Scan for the cell matching the given text and deliver its (X, Y) coordinate at center. 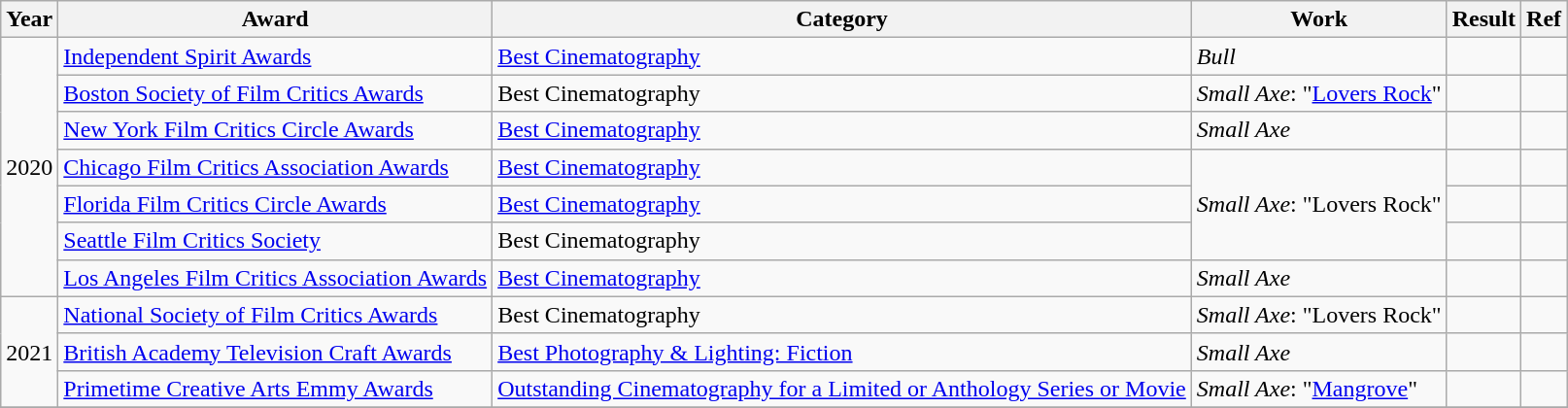
New York Film Critics Circle Awards (276, 130)
National Society of Film Critics Awards (276, 315)
Los Angeles Film Critics Association Awards (276, 278)
Florida Film Critics Circle Awards (276, 204)
Outstanding Cinematography for a Limited or Anthology Series or Movie (842, 389)
Work (1319, 19)
Small Axe: "Mangrove" (1319, 389)
2021 (29, 352)
Bull (1319, 56)
British Academy Television Craft Awards (276, 352)
2020 (29, 167)
Primetime Creative Arts Emmy Awards (276, 389)
Best Photography & Lighting: Fiction (842, 352)
Independent Spirit Awards (276, 56)
Seattle Film Critics Society (276, 241)
Result (1483, 19)
Category (842, 19)
Chicago Film Critics Association Awards (276, 167)
Award (276, 19)
Boston Society of Film Critics Awards (276, 93)
Ref (1545, 19)
Year (29, 19)
